Find where the given text appears and provide that cell's center as [X, Y] coordinate. 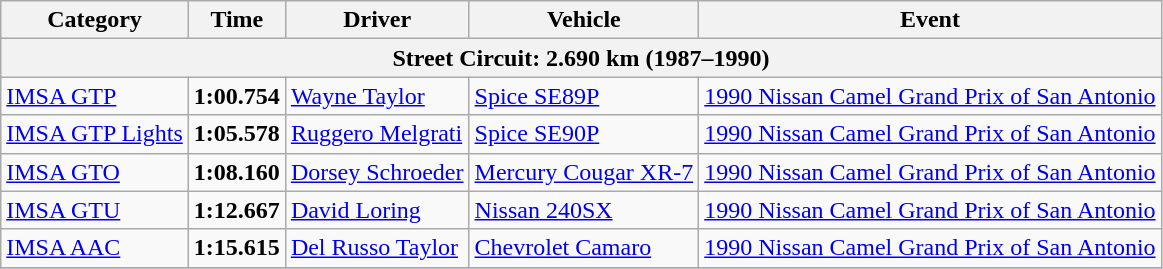
IMSA GTP Lights [95, 134]
Street Circuit: 2.690 km (1987–1990) [581, 58]
Ruggero Melgrati [377, 134]
Wayne Taylor [377, 96]
1:15.615 [236, 248]
IMSA GTU [95, 210]
Vehicle [584, 20]
Event [930, 20]
1:12.667 [236, 210]
1:05.578 [236, 134]
Del Russo Taylor [377, 248]
Chevrolet Camaro [584, 248]
Dorsey Schroeder [377, 172]
Spice SE90P [584, 134]
Spice SE89P [584, 96]
Nissan 240SX [584, 210]
1:08.160 [236, 172]
IMSA GTP [95, 96]
David Loring [377, 210]
Mercury Cougar XR-7 [584, 172]
Category [95, 20]
IMSA GTO [95, 172]
Driver [377, 20]
1:00.754 [236, 96]
Time [236, 20]
IMSA AAC [95, 248]
